Extract the (X, Y) coordinate from the center of the cell holding the provided text.  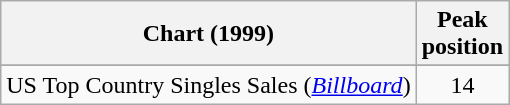
14 (462, 85)
Peakposition (462, 34)
Chart (1999) (208, 34)
US Top Country Singles Sales (Billboard) (208, 85)
